Provide the (x, y) coordinate of the cell's center where the given text is located.  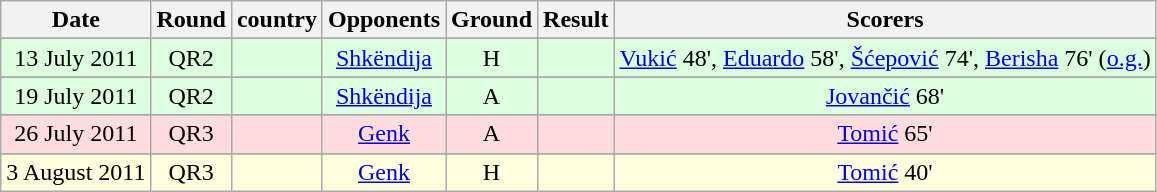
26 July 2011 (76, 134)
Round (191, 20)
19 July 2011 (76, 96)
Tomić 40' (885, 172)
Tomić 65' (885, 134)
3 August 2011 (76, 172)
Opponents (384, 20)
13 July 2011 (76, 58)
Result (576, 20)
Scorers (885, 20)
country (276, 20)
Ground (492, 20)
Date (76, 20)
Jovančić 68' (885, 96)
Vukić 48', Eduardo 58', Šćepović 74', Berisha 76' (o.g.) (885, 58)
